Search for the cell housing the specified text and yield its [x, y] center coordinate. 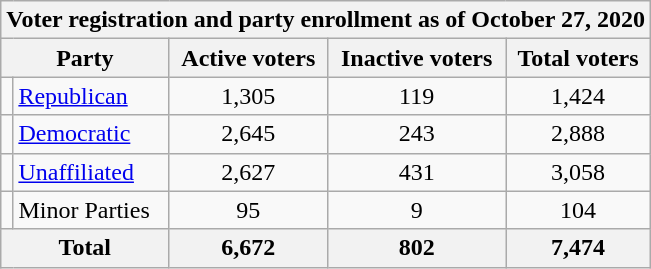
Voter registration and party enrollment as of October 27, 2020 [326, 20]
Unaffiliated [91, 172]
Active voters [248, 58]
Total [85, 248]
Party [85, 58]
104 [578, 210]
Inactive voters [417, 58]
1,424 [578, 96]
Republican [91, 96]
802 [417, 248]
6,672 [248, 248]
1,305 [248, 96]
2,645 [248, 134]
3,058 [578, 172]
2,627 [248, 172]
7,474 [578, 248]
243 [417, 134]
Total voters [578, 58]
Minor Parties [91, 210]
95 [248, 210]
9 [417, 210]
431 [417, 172]
2,888 [578, 134]
Democratic [91, 134]
119 [417, 96]
